For the text-containing cell, return its midpoint in [x, y] coordinate format. 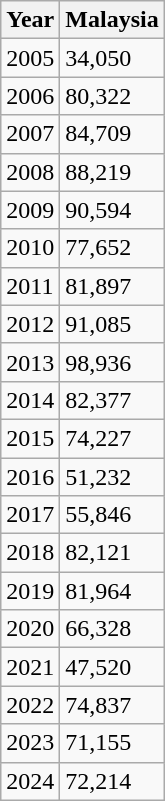
84,709 [112, 134]
2023 [30, 743]
66,328 [112, 629]
2021 [30, 667]
77,652 [112, 248]
2006 [30, 96]
2009 [30, 210]
88,219 [112, 172]
51,232 [112, 477]
74,837 [112, 705]
2011 [30, 286]
2014 [30, 400]
2017 [30, 515]
2022 [30, 705]
2019 [30, 591]
82,121 [112, 553]
91,085 [112, 324]
74,227 [112, 438]
90,594 [112, 210]
81,897 [112, 286]
81,964 [112, 591]
2016 [30, 477]
2005 [30, 58]
2012 [30, 324]
47,520 [112, 667]
2008 [30, 172]
82,377 [112, 400]
34,050 [112, 58]
2010 [30, 248]
98,936 [112, 362]
2015 [30, 438]
2013 [30, 362]
2024 [30, 781]
Malaysia [112, 20]
72,214 [112, 781]
55,846 [112, 515]
2018 [30, 553]
71,155 [112, 743]
2020 [30, 629]
80,322 [112, 96]
Year [30, 20]
2007 [30, 134]
